Scan for the cell matching the given text and deliver its [x, y] coordinate at center. 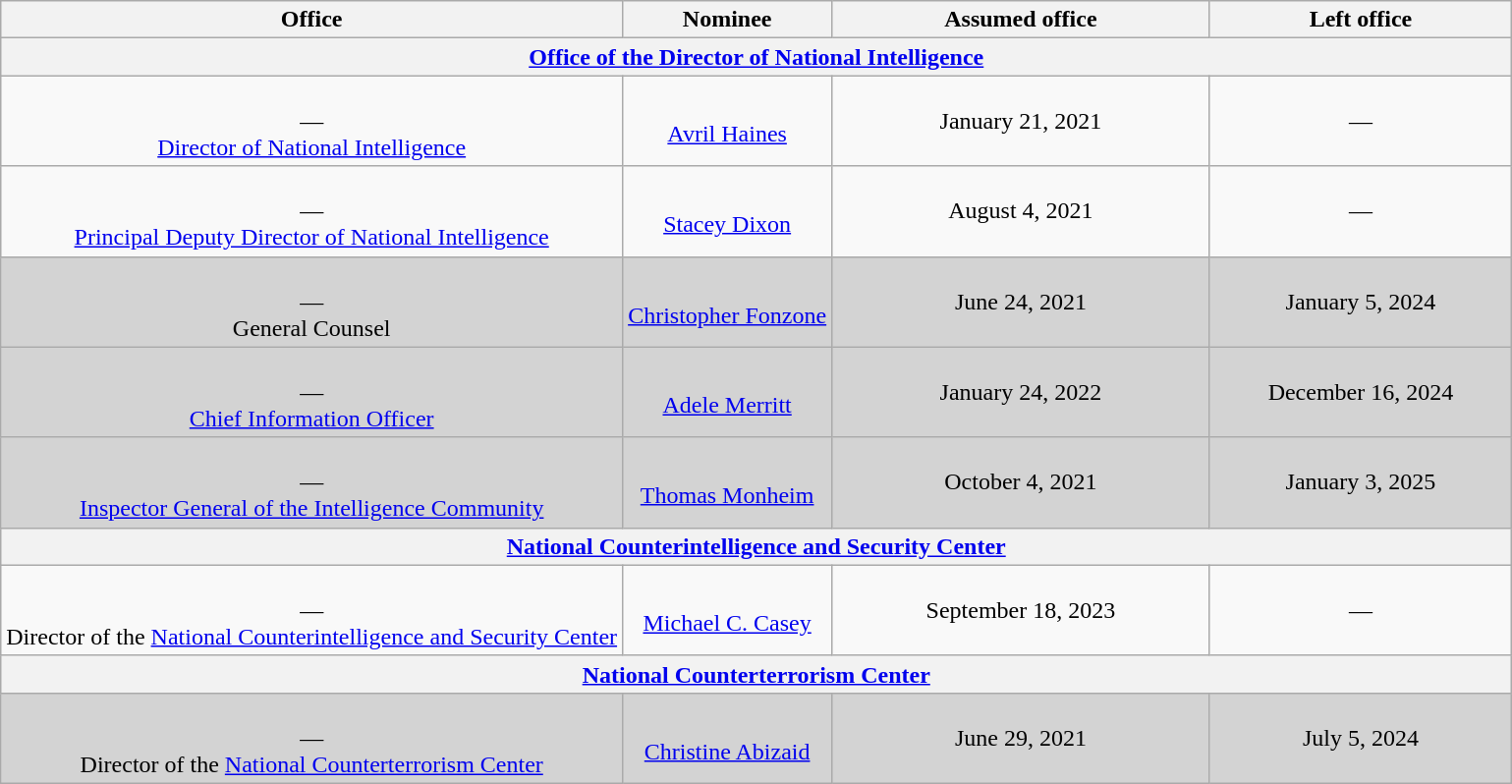
—General Counsel [312, 302]
Avril Haines [727, 121]
October 4, 2021 [1021, 482]
National Counterintelligence and Security Center [756, 546]
—Inspector General of the Intelligence Community [312, 482]
Left office [1361, 20]
June 29, 2021 [1021, 738]
Nominee [727, 20]
January 24, 2022 [1021, 392]
Adele Merritt [727, 392]
Michael C. Casey [727, 610]
Office [312, 20]
Thomas Monheim [727, 482]
National Counterterrorism Center [756, 674]
September 18, 2023 [1021, 610]
January 3, 2025 [1361, 482]
January 21, 2021 [1021, 121]
—Chief Information Officer [312, 392]
January 5, 2024 [1361, 302]
—Director of the National Counterterrorism Center [312, 738]
Stacey Dixon [727, 211]
—Director of National Intelligence [312, 121]
July 5, 2024 [1361, 738]
—Principal Deputy Director of National Intelligence [312, 211]
Office of the Director of National Intelligence [756, 57]
Christopher Fonzone [727, 302]
—Director of the National Counterintelligence and Security Center [312, 610]
Christine Abizaid [727, 738]
August 4, 2021 [1021, 211]
Assumed office [1021, 20]
June 24, 2021 [1021, 302]
December 16, 2024 [1361, 392]
